Return (X, Y) of the center of cell containing provided text 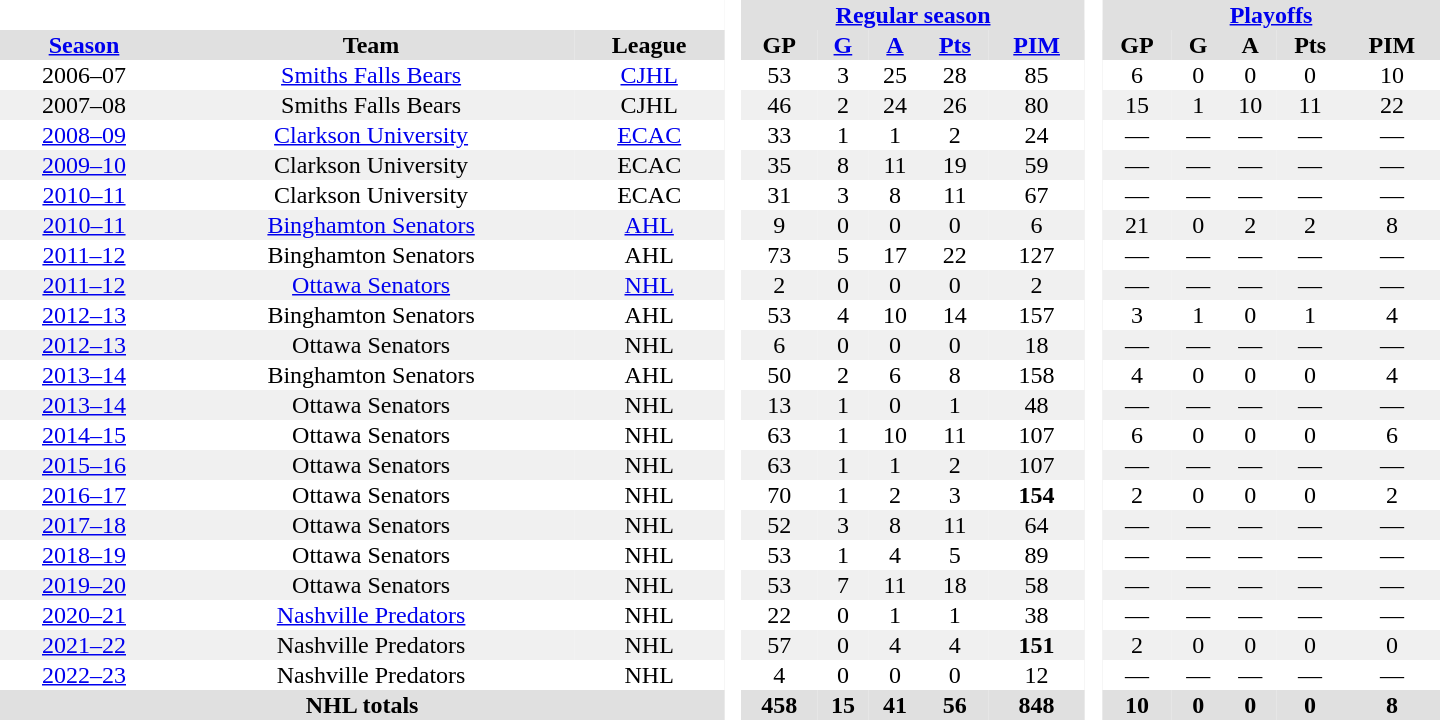
67 (1037, 195)
41 (895, 705)
154 (1037, 495)
58 (1037, 585)
2020–21 (84, 615)
458 (780, 705)
25 (895, 75)
56 (955, 705)
2021–22 (84, 645)
35 (780, 165)
2006–07 (84, 75)
Playoffs (1271, 15)
127 (1037, 255)
2008–09 (84, 135)
Season (84, 45)
2022–23 (84, 675)
19 (955, 165)
38 (1037, 615)
Team (371, 45)
2016–17 (84, 495)
70 (780, 495)
League (649, 45)
14 (955, 315)
2017–18 (84, 525)
52 (780, 525)
2009–10 (84, 165)
26 (955, 105)
46 (780, 105)
59 (1037, 165)
12 (1037, 675)
9 (780, 225)
158 (1037, 375)
33 (780, 135)
28 (955, 75)
17 (895, 255)
31 (780, 195)
848 (1037, 705)
50 (780, 375)
89 (1037, 555)
48 (1037, 405)
13 (780, 405)
2018–19 (84, 555)
157 (1037, 315)
NHL totals (362, 705)
64 (1037, 525)
21 (1137, 225)
7 (843, 585)
2015–16 (84, 465)
2007–08 (84, 105)
85 (1037, 75)
151 (1037, 645)
57 (780, 645)
2014–15 (84, 435)
73 (780, 255)
80 (1037, 105)
Regular season (914, 15)
2019–20 (84, 585)
